Extract the (X, Y) coordinate from the center of the cell holding the provided text.  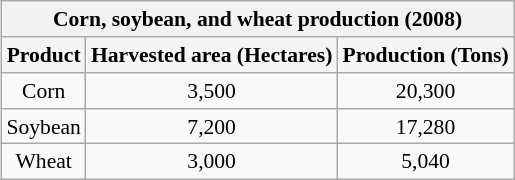
7,200 (212, 126)
Soybean (43, 126)
Production (Tons) (425, 55)
Corn (43, 91)
17,280 (425, 126)
3,000 (212, 162)
Product (43, 55)
5,040 (425, 162)
Harvested area (Hectares) (212, 55)
Wheat (43, 162)
20,300 (425, 91)
Corn, soybean, and wheat production (2008) (257, 19)
3,500 (212, 91)
